Extract the (X, Y) coordinate from the center of the cell holding the provided text.  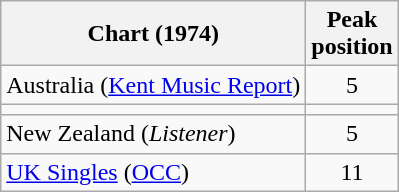
Chart (1974) (154, 34)
11 (352, 172)
Peakposition (352, 34)
New Zealand (Listener) (154, 134)
UK Singles (OCC) (154, 172)
Australia (Kent Music Report) (154, 85)
